Determine the [X, Y] coordinate at the center of the cell enclosing the given text.  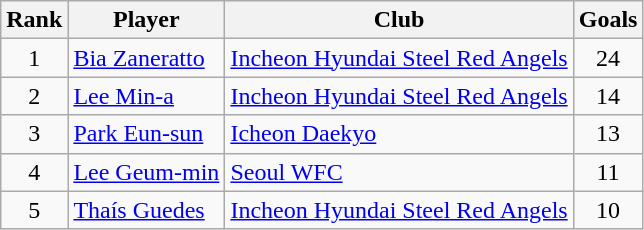
Goals [608, 20]
Thaís Guedes [146, 210]
2 [34, 96]
Lee Min-a [146, 96]
13 [608, 134]
14 [608, 96]
Rank [34, 20]
Player [146, 20]
Icheon Daekyo [399, 134]
Park Eun-sun [146, 134]
10 [608, 210]
24 [608, 58]
Seoul WFC [399, 172]
Bia Zaneratto [146, 58]
Lee Geum-min [146, 172]
5 [34, 210]
1 [34, 58]
11 [608, 172]
Club [399, 20]
4 [34, 172]
3 [34, 134]
